Determine the (X, Y) coordinate at the center of the cell enclosing the given text.  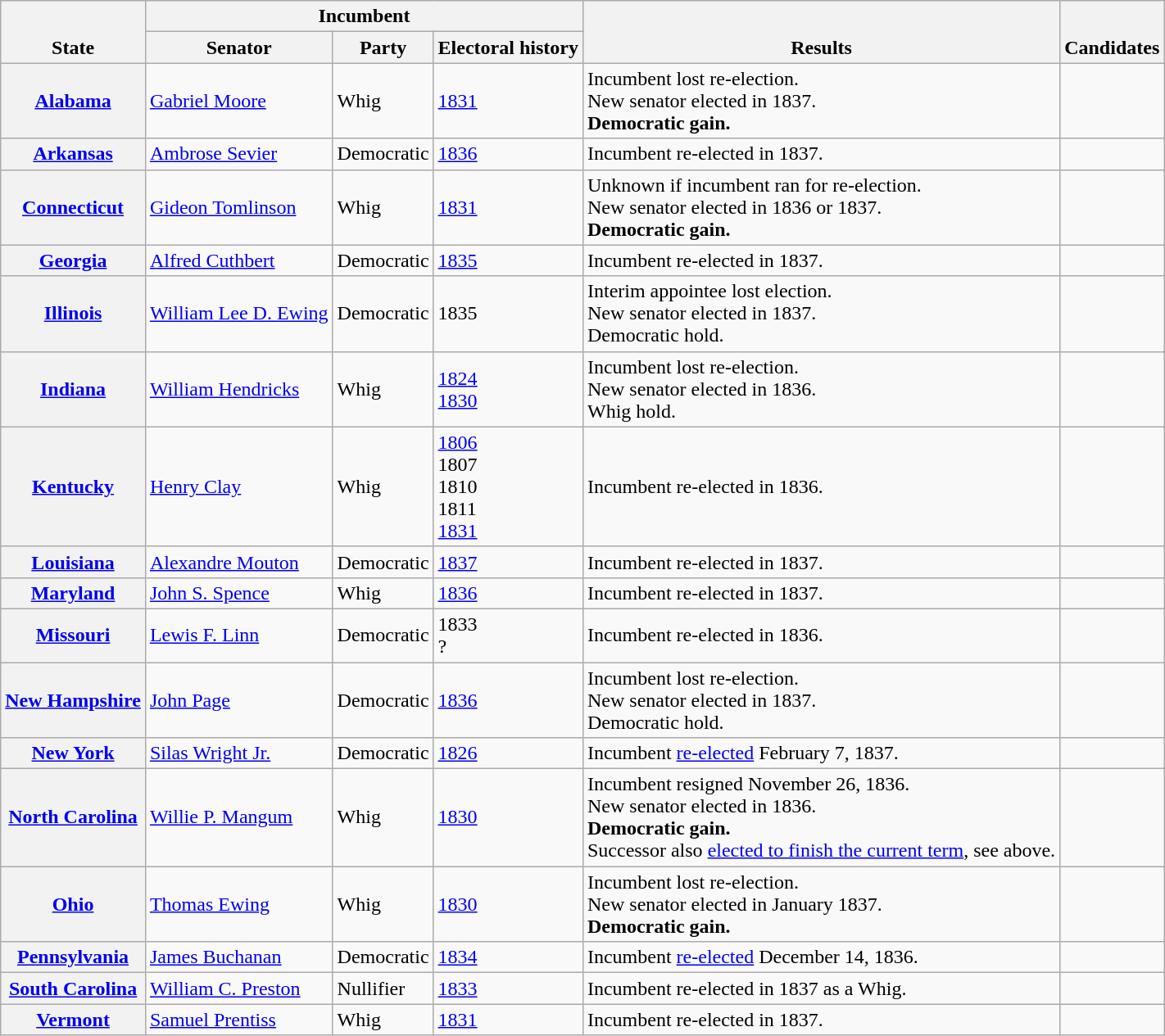
Incumbent lost re-election.New senator elected in January 1837.Democratic gain. (821, 904)
John Page (239, 699)
1834 (508, 957)
Missouri (74, 636)
Pennsylvania (74, 957)
Party (383, 48)
New Hampshire (74, 699)
Samuel Prentiss (239, 1020)
Results (821, 32)
Interim appointee lost election.New senator elected in 1837.Democratic hold. (821, 314)
South Carolina (74, 988)
Henry Clay (239, 486)
Candidates (1113, 32)
1806 1807 1810 1811 1831 (508, 486)
Alexandre Mouton (239, 562)
William Lee D. Ewing (239, 314)
Kentucky (74, 486)
Thomas Ewing (239, 904)
Incumbent lost re-election.New senator elected in 1837.Democratic gain. (821, 101)
Incumbent re-elected in 1837 as a Whig. (821, 988)
Ohio (74, 904)
Silas Wright Jr. (239, 753)
Gideon Tomlinson (239, 207)
Electoral history (508, 48)
Incumbent re-elected February 7, 1837. (821, 753)
1837 (508, 562)
Nullifier (383, 988)
Vermont (74, 1020)
Illinois (74, 314)
State (74, 32)
Willie P. Mangum (239, 817)
1826 (508, 753)
18241830 (508, 389)
Alfred Cuthbert (239, 260)
Gabriel Moore (239, 101)
Incumbent (364, 16)
Incumbent re-elected December 14, 1836. (821, 957)
Lewis F. Linn (239, 636)
Alabama (74, 101)
Louisiana (74, 562)
1833 (508, 988)
New York (74, 753)
Incumbent resigned November 26, 1836.New senator elected in 1836.Democratic gain.Successor also elected to finish the current term, see above. (821, 817)
Senator (239, 48)
1833 ? (508, 636)
Unknown if incumbent ran for re-election.New senator elected in 1836 or 1837.Democratic gain. (821, 207)
Connecticut (74, 207)
John S. Spence (239, 593)
William Hendricks (239, 389)
Arkansas (74, 154)
Indiana (74, 389)
Incumbent lost re-election.New senator elected in 1836.Whig hold. (821, 389)
Georgia (74, 260)
Maryland (74, 593)
James Buchanan (239, 957)
William C. Preston (239, 988)
Ambrose Sevier (239, 154)
Incumbent lost re-election.New senator elected in 1837.Democratic hold. (821, 699)
North Carolina (74, 817)
